Output the (X, Y) coordinate of the center of the cell containing the given text.  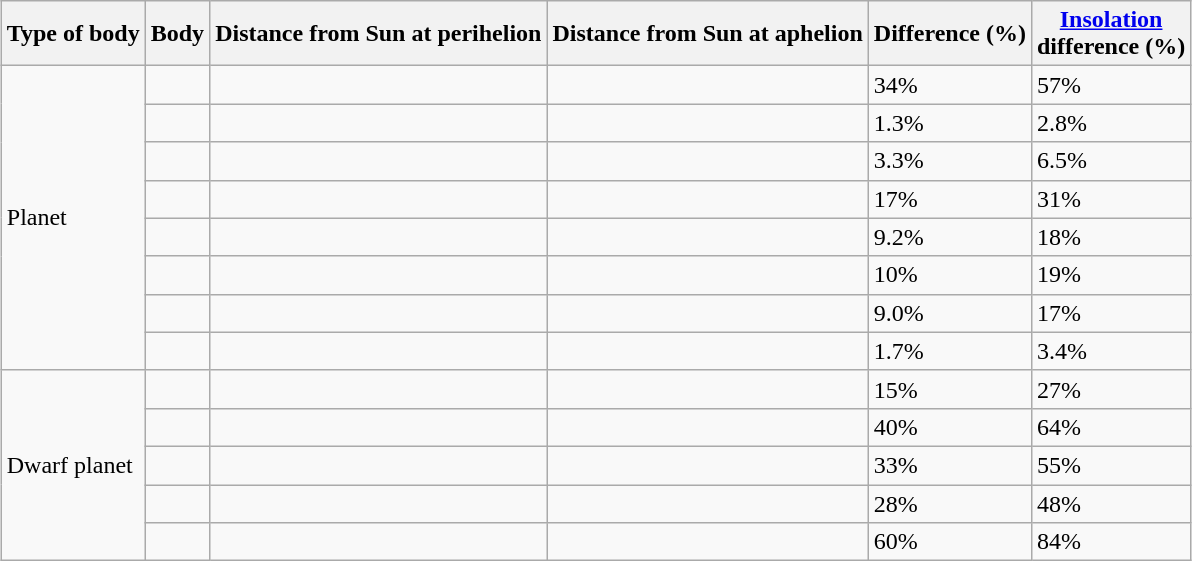
55% (1110, 465)
18% (1110, 237)
57% (1110, 85)
1.3% (950, 123)
Body (177, 34)
6.5% (1110, 161)
9.0% (950, 313)
34% (950, 85)
40% (950, 427)
3.3% (950, 161)
27% (1110, 389)
3.4% (1110, 351)
33% (950, 465)
84% (1110, 542)
9.2% (950, 237)
28% (950, 503)
Insolationdifference (%) (1110, 34)
Distance from Sun at aphelion (708, 34)
15% (950, 389)
2.8% (1110, 123)
10% (950, 275)
60% (950, 542)
64% (1110, 427)
48% (1110, 503)
Dwarf planet (73, 465)
31% (1110, 199)
Planet (73, 218)
1.7% (950, 351)
Difference (%) (950, 34)
Distance from Sun at perihelion (378, 34)
19% (1110, 275)
Type of body (73, 34)
